Capture the cell that displays the provided text and extract its (x, y) central coordinate. 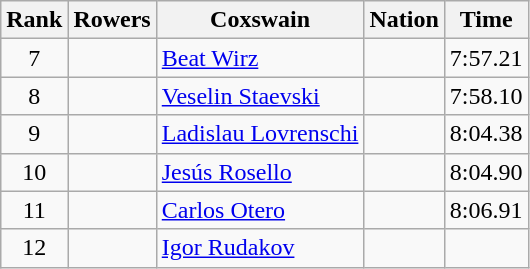
11 (34, 210)
Rank (34, 20)
Rowers (112, 20)
7 (34, 58)
Beat Wirz (260, 58)
Time (486, 20)
Carlos Otero (260, 210)
10 (34, 172)
8:04.90 (486, 172)
Veselin Staevski (260, 96)
7:58.10 (486, 96)
7:57.21 (486, 58)
9 (34, 134)
Jesús Rosello (260, 172)
8:04.38 (486, 134)
Nation (404, 20)
8:06.91 (486, 210)
Coxswain (260, 20)
8 (34, 96)
12 (34, 248)
Igor Rudakov (260, 248)
Ladislau Lovrenschi (260, 134)
